Find where the given text appears and provide that cell's center as (x, y) coordinate. 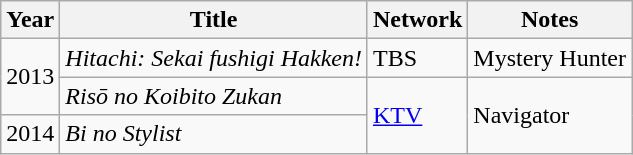
Navigator (550, 115)
Year (30, 20)
Title (214, 20)
2014 (30, 134)
Mystery Hunter (550, 58)
Risō no Koibito Zukan (214, 96)
2013 (30, 77)
Hitachi: Sekai fushigi Hakken! (214, 58)
KTV (417, 115)
Notes (550, 20)
TBS (417, 58)
Network (417, 20)
Bi no Stylist (214, 134)
